Search for the cell housing the specified text and yield its (x, y) center coordinate. 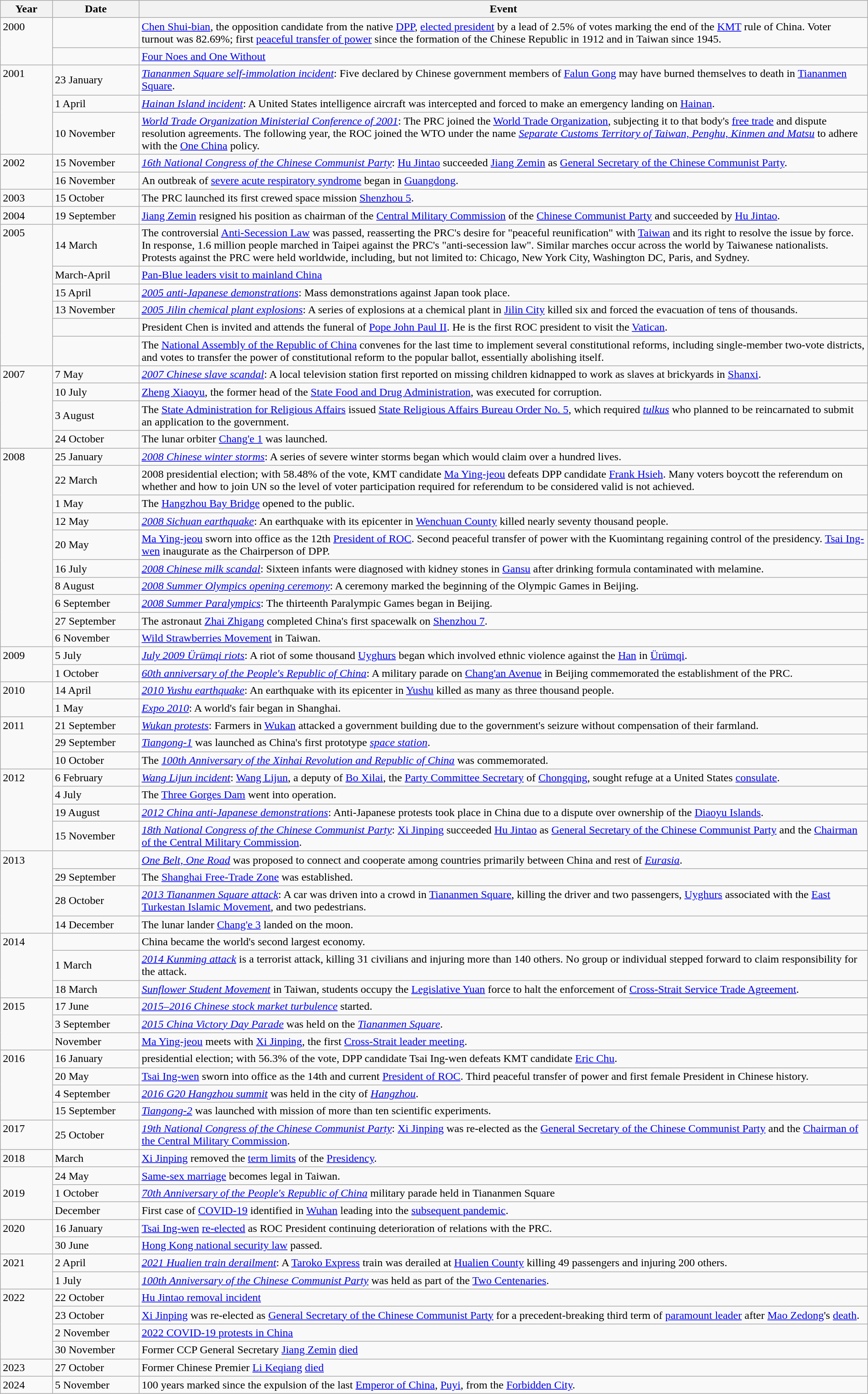
23 October (95, 1315)
2015–2016 Chinese stock market turbulence started. (504, 1007)
2008 Summer Paralympics: The thirteenth Paralympic Games began in Beijing. (504, 603)
Jiang Zemin resigned his position as chairman of the Central Military Commission of the Chinese Communist Party and succeeded by Hu Jintao. (504, 215)
The lunar lander Chang'e 3 landed on the moon. (504, 925)
2009 (27, 664)
2008 Summer Olympics opening ceremony: A ceremony marked the beginning of the Olympic Games in Beijing. (504, 586)
Expo 2010: A world's fair began in Shanghai. (504, 708)
100th Anniversary of the Chinese Communist Party was held as part of the Two Centenaries. (504, 1280)
30 June (95, 1246)
2 April (95, 1263)
The Hangzhou Bay Bridge opened to the public. (504, 504)
2001 (27, 110)
6 September (95, 603)
14 March (95, 245)
2021 Hualien train derailment: A Taroko Express train was derailed at Hualien County killing 49 passengers and injuring 200 others. (504, 1263)
6 February (95, 778)
23 January (95, 80)
2010 (27, 699)
1 July (95, 1280)
March (95, 1158)
10 October (95, 760)
8 August (95, 586)
15 September (95, 1111)
10 November (95, 133)
17 June (95, 1007)
Ma Ying-jeou meets with Xi Jinping, the first Cross-Strait leader meeting. (504, 1041)
16 November (95, 180)
2024 (27, 1385)
Event (504, 9)
Sunflower Student Movement in Taiwan, students occupy the Legislative Yuan force to halt the enforcement of Cross-Strait Service Trade Agreement. (504, 989)
2007 (27, 407)
14 December (95, 925)
2022 COVID-19 protests in China (504, 1333)
December (95, 1210)
28 October (95, 900)
First case of COVID-19 identified in Wuhan leading into the subsequent pandemic. (504, 1210)
6 November (95, 638)
Four Noes and One Without (504, 56)
18 March (95, 989)
13 November (95, 310)
Hong Kong national security law passed. (504, 1246)
Zheng Xiaoyu, the former head of the State Food and Drug Administration, was executed for corruption. (504, 392)
19 August (95, 812)
5 July (95, 656)
Former CCP General Secretary Jiang Zemin died (504, 1350)
7 May (95, 375)
2000 (27, 41)
Hainan Island incident: A United States intelligence aircraft was intercepted and forced to make an emergency landing on Hainan. (504, 103)
2005 anti-Japanese demonstrations: Mass demonstrations against Japan took place. (504, 293)
The astronaut Zhai Zhigang completed China's first spacewalk on Shenzhou 7. (504, 621)
The lunar orbiter Chang'e 1 was launched. (504, 439)
2010 Yushu earthquake: An earthquake with its epicenter in Yushu killed as many as three thousand people. (504, 691)
2022 (27, 1324)
60th anniversary of the People's Republic of China: A military parade on Chang'an Avenue in Beijing commemorated the establishment of the PRC. (504, 673)
2003 (27, 198)
Year (27, 9)
3 August (95, 416)
2011 (27, 743)
2007 Chinese slave scandal: A local television station first reported on missing children kidnapped to work as slaves at brickyards in Shanxi. (504, 375)
2015 (27, 1024)
Wang Lijun incident: Wang Lijun, a deputy of Bo Xilai, the Party Committee Secretary of Chongqing, sought refuge at a United States consulate. (504, 778)
25 October (95, 1135)
24 October (95, 439)
2021 (27, 1272)
2008 Sichuan earthquake: An earthquake with its epicenter in Wenchuan County killed nearly seventy thousand people. (504, 521)
2020 (27, 1236)
Tsai Ing-wen re-elected as ROC President continuing deterioration of relations with the PRC. (504, 1228)
Wukan protests: Farmers in Wukan attacked a government building due to the government's seizure without compensation of their farmland. (504, 725)
2004 (27, 215)
2018 (27, 1158)
Hu Jintao removal incident (504, 1298)
July 2009 Ürümqi riots: A riot of some thousand Uyghurs began which involved ethnic violence against the Han in Ürümqi. (504, 656)
One Belt, One Road was proposed to connect and cooperate among countries primarily between China and rest of Eurasia. (504, 860)
Xi Jinping removed the term limits of the Presidency. (504, 1158)
2005 (27, 295)
November (95, 1041)
19 September (95, 215)
2016 (27, 1085)
2002 (27, 172)
Tiangong-2 was launched with mission of more than ten scientific experiments. (504, 1111)
Same-sex marriage becomes legal in Taiwan. (504, 1176)
Former Chinese Premier Li Keqiang died (504, 1367)
5 November (95, 1385)
21 September (95, 725)
16th National Congress of the Chinese Communist Party: Hu Jintao succeeded Jiang Zemin as General Secretary of the Chinese Communist Party. (504, 163)
2019 (27, 1193)
100 years marked since the expulsion of the last Emperor of China, Puyi, from the Forbidden City. (504, 1385)
70th Anniversary of the People's Republic of China military parade held in Tiananmen Square (504, 1193)
China became the world's second largest economy. (504, 942)
14 April (95, 691)
The PRC launched its first crewed space mission Shenzhou 5. (504, 198)
16 July (95, 568)
1 April (95, 103)
15 October (95, 198)
2016 G20 Hangzhou summit was held in the city of Hangzhou. (504, 1094)
Tiangong-1 was launched as China's first prototype space station. (504, 743)
2015 China Victory Day Parade was held on the Tiananmen Square. (504, 1024)
27 October (95, 1367)
presidential election; with 56.3% of the vote, DPP candidate Tsai Ing-wen defeats KMT candidate Eric Chu. (504, 1059)
2008 Chinese milk scandal: Sixteen infants were diagnosed with kidney stones in Gansu after drinking formula contaminated with melamine. (504, 568)
The Shanghai Free-Trade Zone was established. (504, 877)
An outbreak of severe acute respiratory syndrome began in Guangdong. (504, 180)
3 September (95, 1024)
2 November (95, 1333)
1 March (95, 965)
2008 (27, 548)
25 January (95, 457)
2012 (27, 810)
4 July (95, 795)
March-April (95, 275)
24 May (95, 1176)
22 March (95, 480)
Date (95, 9)
Pan-Blue leaders visit to mainland China (504, 275)
30 November (95, 1350)
Wild Strawberries Movement in Taiwan. (504, 638)
2014 (27, 965)
2013 (27, 892)
4 September (95, 1094)
2012 China anti-Japanese demonstrations: Anti-Japanese protests took place in China due to a dispute over ownership of the Diaoyu Islands. (504, 812)
2023 (27, 1367)
The Three Gorges Dam went into operation. (504, 795)
22 October (95, 1298)
2017 (27, 1135)
2008 Chinese winter storms: A series of severe winter storms began which would claim over a hundred lives. (504, 457)
10 July (95, 392)
15 April (95, 293)
President Chen is invited and attends the funeral of Pope John Paul II. He is the first ROC president to visit the Vatican. (504, 327)
The 100th Anniversary of the Xinhai Revolution and Republic of China was commemorated. (504, 760)
12 May (95, 521)
27 September (95, 621)
